Extract the (X, Y) coordinate from the center of the cell holding the provided text.  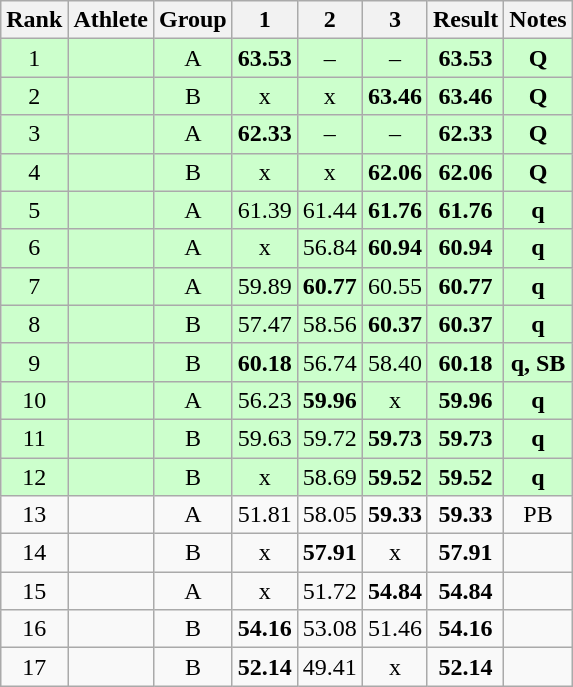
59.63 (264, 438)
7 (34, 286)
11 (34, 438)
14 (34, 553)
Athlete (111, 20)
51.81 (264, 515)
58.05 (330, 515)
53.08 (330, 629)
5 (34, 210)
9 (34, 362)
17 (34, 667)
Group (194, 20)
59.72 (330, 438)
56.84 (330, 248)
51.46 (394, 629)
57.47 (264, 324)
q, SB (538, 362)
15 (34, 591)
8 (34, 324)
10 (34, 400)
Rank (34, 20)
61.39 (264, 210)
59.89 (264, 286)
Result (465, 20)
58.40 (394, 362)
13 (34, 515)
PB (538, 515)
58.69 (330, 477)
58.56 (330, 324)
4 (34, 172)
61.44 (330, 210)
51.72 (330, 591)
56.23 (264, 400)
12 (34, 477)
56.74 (330, 362)
49.41 (330, 667)
16 (34, 629)
60.55 (394, 286)
Notes (538, 20)
6 (34, 248)
